Determine the [x, y] coordinate at the center of the cell enclosing the given text.  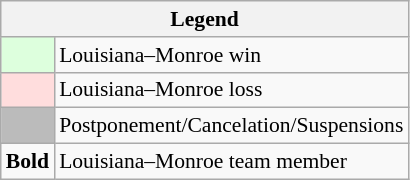
Postponement/Cancelation/Suspensions [231, 126]
Louisiana–Monroe loss [231, 90]
Louisiana–Monroe win [231, 55]
Legend [205, 19]
Louisiana–Monroe team member [231, 162]
Bold [28, 162]
